From the cell containing the given text, extract its center point as (X, Y) coordinate. 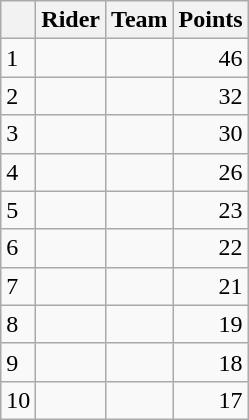
Points (210, 20)
Rider (71, 20)
2 (18, 96)
21 (210, 286)
7 (18, 286)
10 (18, 400)
46 (210, 58)
5 (18, 210)
18 (210, 362)
9 (18, 362)
32 (210, 96)
3 (18, 134)
1 (18, 58)
8 (18, 324)
19 (210, 324)
26 (210, 172)
22 (210, 248)
17 (210, 400)
23 (210, 210)
Team (140, 20)
4 (18, 172)
30 (210, 134)
6 (18, 248)
